Search for the cell housing the specified text and yield its [x, y] center coordinate. 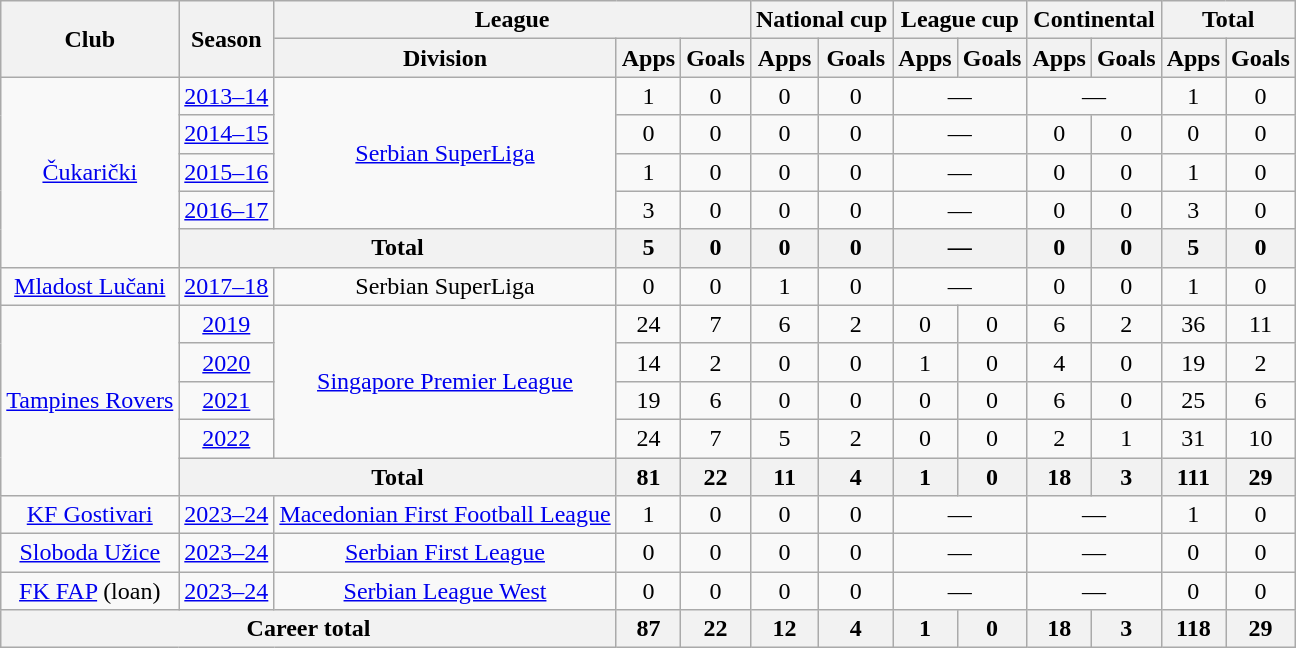
KF Gostivari [90, 515]
Čukarički [90, 172]
25 [1193, 400]
National cup [821, 20]
111 [1193, 477]
87 [648, 629]
Serbian League West [445, 591]
2015–16 [226, 172]
31 [1193, 438]
14 [648, 362]
Division [445, 58]
Serbian First League [445, 553]
Tampines Rovers [90, 400]
Mladost Lučani [90, 286]
Sloboda Užice [90, 553]
2014–15 [226, 134]
2017–18 [226, 286]
118 [1193, 629]
12 [784, 629]
League [512, 20]
Macedonian First Football League [445, 515]
Season [226, 39]
36 [1193, 324]
2019 [226, 324]
2021 [226, 400]
10 [1261, 438]
2016–17 [226, 210]
81 [648, 477]
FK FAP (loan) [90, 591]
Club [90, 39]
Singapore Premier League [445, 381]
Career total [308, 629]
2020 [226, 362]
Continental [1094, 20]
League cup [960, 20]
2022 [226, 438]
2013–14 [226, 96]
